For the text-containing cell, return its midpoint in [X, Y] coordinate format. 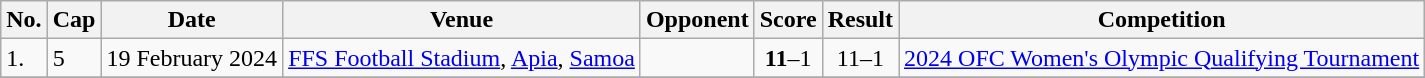
5 [74, 58]
Opponent [697, 20]
19 February 2024 [192, 58]
Venue [462, 20]
Competition [1162, 20]
Score [788, 20]
Cap [74, 20]
Result [860, 20]
No. [24, 20]
Date [192, 20]
FFS Football Stadium, Apia, Samoa [462, 58]
1. [24, 58]
2024 OFC Women's Olympic Qualifying Tournament [1162, 58]
